Identify which cell holds the provided text, then report its (x, y) central coordinate. 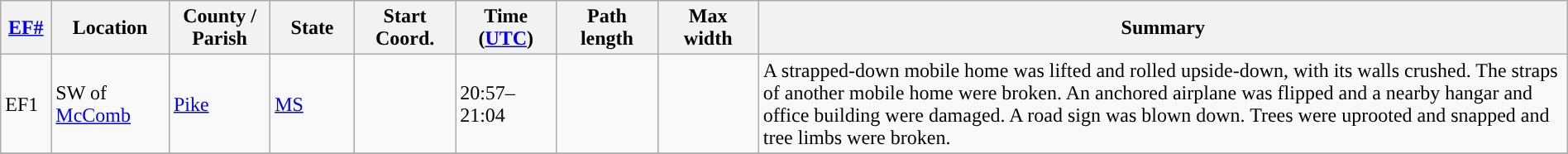
State (313, 28)
Pike (219, 104)
Location (111, 28)
EF# (26, 28)
MS (313, 104)
Start Coord. (404, 28)
Time (UTC) (506, 28)
20:57–21:04 (506, 104)
Summary (1163, 28)
Path length (607, 28)
Max width (708, 28)
County / Parish (219, 28)
SW of McComb (111, 104)
EF1 (26, 104)
